Return (X, Y) of the center of cell containing provided text 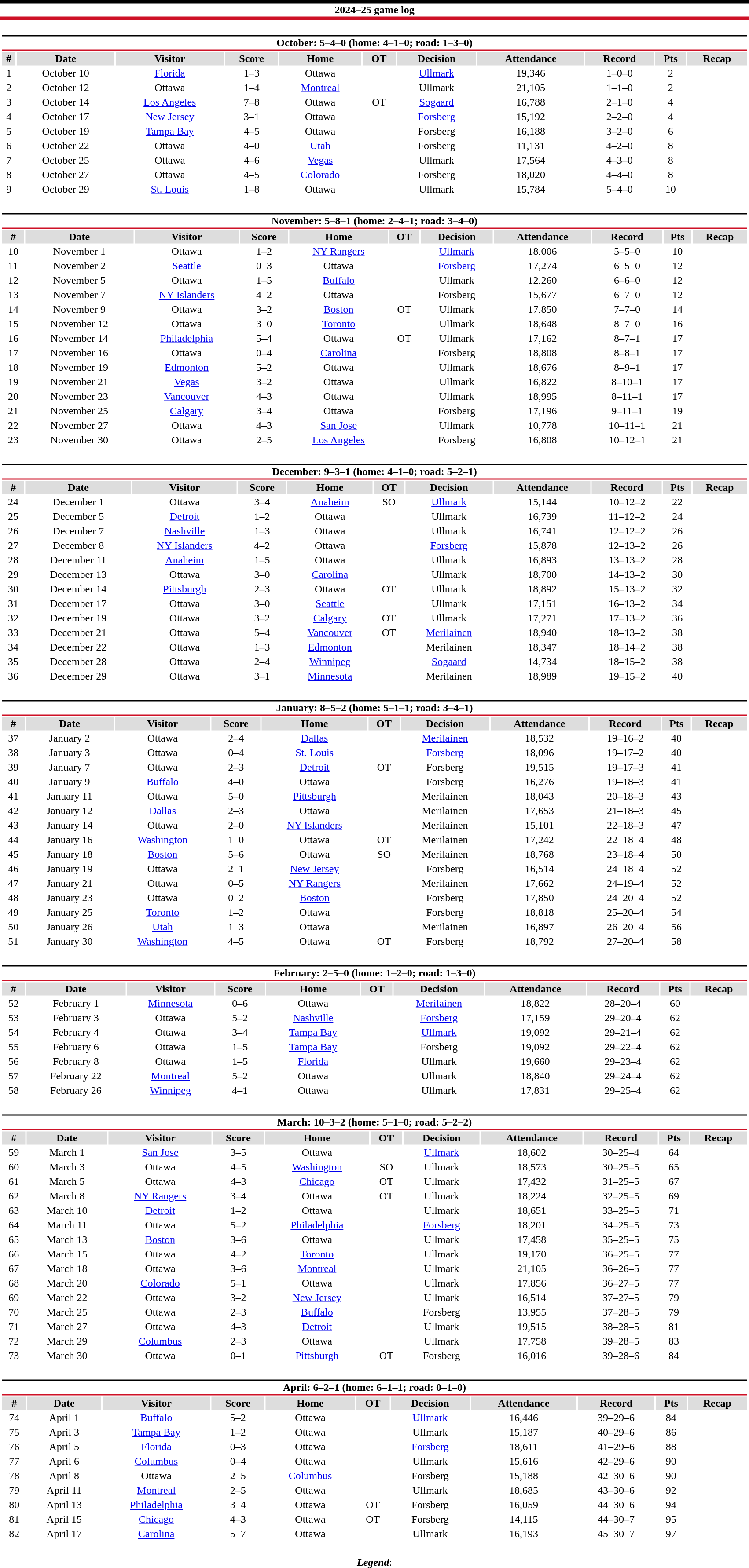
February: 2–5–0 (home: 1–2–0; road: 1–3–0) (374, 973)
April 6 (64, 1462)
October 17 (66, 117)
December 17 (78, 604)
18,768 (540, 855)
88 (671, 1447)
22–18–4 (625, 840)
16,739 (542, 517)
13 (13, 295)
April 11 (64, 1491)
November 16 (79, 353)
39–28–5 (620, 1341)
18,651 (532, 1211)
11 (13, 266)
36–26–5 (620, 1269)
24–18–4 (625, 869)
January 18 (70, 855)
April 15 (64, 1520)
41–29–6 (616, 1447)
19,170 (532, 1254)
24–20–4 (625, 898)
94 (671, 1505)
April 5 (64, 1447)
16,893 (542, 560)
36–25–5 (620, 1254)
23–18–4 (625, 855)
October 29 (66, 190)
March 15 (67, 1254)
November 21 (79, 382)
2–2–0 (620, 117)
18,602 (532, 1153)
11–12–2 (627, 517)
18,224 (532, 1196)
31 (13, 604)
November 1 (79, 251)
36–27–5 (620, 1283)
19–16–2 (625, 738)
44–30–6 (616, 1505)
17,662 (540, 884)
November 25 (79, 411)
7–8 (252, 102)
October 27 (66, 175)
1 (9, 73)
March 10 (67, 1211)
December: 9–3–1 (home: 4–1–0; road: 5–2–1) (374, 471)
51 (13, 942)
18,940 (542, 633)
17,564 (531, 161)
12,260 (543, 280)
February 6 (76, 1047)
February 1 (76, 1003)
18,995 (543, 396)
17,653 (540, 811)
November 19 (79, 367)
18,808 (543, 353)
18,818 (540, 913)
19–17–3 (625, 768)
39 (13, 768)
February 4 (76, 1032)
55 (13, 1047)
March 1 (67, 1153)
74 (14, 1418)
14,115 (524, 1520)
20–18–3 (625, 797)
39–29–6 (616, 1418)
19,346 (531, 73)
January 2 (70, 738)
78 (14, 1476)
April: 6–2–1 (home: 6–1–1; road: 0–1–0) (374, 1387)
33–25–5 (620, 1211)
March 3 (67, 1167)
March 30 (67, 1356)
1–1–0 (620, 88)
18,892 (542, 589)
45–30–7 (616, 1534)
10–12–1 (627, 440)
33 (13, 633)
8–9–1 (627, 367)
9 (9, 190)
57 (13, 1076)
17,458 (532, 1240)
0–5 (236, 884)
8–10–1 (627, 382)
37 (13, 738)
12–13–2 (627, 546)
16–13–2 (627, 604)
18,347 (542, 647)
17,274 (543, 266)
4–2–0 (620, 146)
April 3 (64, 1433)
3–2–0 (620, 132)
44–30–7 (616, 1520)
66 (14, 1254)
December 28 (78, 662)
25–20–4 (625, 913)
1–8 (252, 190)
November 7 (79, 295)
15,616 (524, 1462)
15,878 (542, 546)
October 19 (66, 132)
7 (9, 161)
2–1 (236, 869)
31–25–5 (620, 1182)
December 29 (78, 676)
13–13–2 (627, 560)
15,192 (531, 117)
17,856 (532, 1283)
1–0–0 (620, 73)
March 8 (67, 1196)
70 (14, 1312)
November 27 (79, 425)
16,897 (540, 927)
February 22 (76, 1076)
December 14 (78, 589)
27–20–4 (625, 942)
18–15–2 (627, 662)
35 (13, 662)
12–12–2 (627, 531)
17,432 (532, 1182)
18–14–2 (627, 647)
15,188 (524, 1476)
November 14 (79, 338)
18,700 (542, 575)
December 7 (78, 531)
November 12 (79, 324)
29–25–4 (623, 1090)
5 (9, 132)
18,676 (543, 367)
38–28–5 (620, 1327)
26–20–4 (625, 927)
49 (13, 913)
1–4 (252, 88)
15,144 (542, 502)
December 1 (78, 502)
March 5 (67, 1182)
18,020 (531, 175)
63 (14, 1211)
January 30 (70, 942)
35–25–5 (620, 1240)
82 (14, 1534)
16,788 (531, 102)
21–18–3 (625, 811)
18,648 (543, 324)
86 (671, 1433)
November 5 (79, 280)
15,187 (524, 1433)
42–30–6 (616, 1476)
29 (13, 575)
34–25–5 (620, 1225)
18 (13, 367)
29–22–4 (623, 1047)
8–7–0 (627, 324)
18,006 (543, 251)
27 (13, 546)
April 17 (64, 1534)
15–13–2 (627, 589)
30–25–4 (620, 1153)
29–23–4 (623, 1061)
December 19 (78, 618)
January 9 (70, 782)
November 30 (79, 440)
18,573 (532, 1167)
15,784 (531, 190)
18–13–2 (627, 633)
22–18–3 (625, 826)
April 8 (64, 1476)
7–7–0 (627, 309)
10–12–2 (627, 502)
October 25 (66, 161)
61 (14, 1182)
December 11 (78, 560)
18,201 (532, 1225)
1–0 (236, 840)
3–5 (239, 1153)
44 (13, 840)
5–6 (236, 855)
40–29–6 (616, 1433)
10–11–1 (627, 425)
December 13 (78, 575)
October 22 (66, 146)
October 12 (66, 88)
April 1 (64, 1418)
23 (13, 440)
6–5–0 (627, 266)
March 20 (67, 1283)
2–1–0 (620, 102)
19–15–2 (627, 676)
13,955 (532, 1312)
68 (14, 1283)
80 (14, 1505)
28–20–4 (623, 1003)
53 (13, 1018)
March 18 (67, 1269)
April 13 (64, 1505)
17,831 (535, 1090)
5–5–0 (627, 251)
January 26 (70, 927)
29–20–4 (623, 1018)
30–25–5 (620, 1167)
5–1 (239, 1283)
16,188 (531, 132)
January 12 (70, 811)
59 (14, 1153)
16,808 (543, 440)
17,196 (543, 411)
March 11 (67, 1225)
39–28–6 (620, 1356)
February 26 (76, 1090)
83 (673, 1341)
5–0 (236, 797)
November 9 (79, 309)
18,822 (535, 1003)
16,276 (540, 782)
4–3–0 (620, 161)
October: 5–4–0 (home: 4–1–0; road: 1–3–0) (374, 43)
January 23 (70, 898)
16,741 (542, 531)
March 25 (67, 1312)
January 19 (70, 869)
4–6 (252, 161)
42–29–6 (616, 1462)
95 (671, 1520)
18,792 (540, 942)
43–30–6 (616, 1491)
January: 8–5–2 (home: 5–1–1; road: 3–4–1) (374, 708)
November: 5–8–1 (home: 2–4–1; road: 3–4–0) (374, 221)
37–28–5 (620, 1312)
December 8 (78, 546)
December 21 (78, 633)
3 (9, 102)
16,016 (532, 1356)
8–7–1 (627, 338)
24–19–4 (625, 884)
17,159 (535, 1018)
19–18–3 (625, 782)
25 (13, 517)
76 (14, 1447)
9–11–1 (627, 411)
0–1 (239, 1356)
5–4–0 (620, 190)
29–24–4 (623, 1076)
15,677 (543, 295)
March 13 (67, 1240)
20 (13, 396)
17,162 (543, 338)
January 16 (70, 840)
March: 10–3–2 (home: 5–1–0; road: 5–2–2) (374, 1122)
January 11 (70, 797)
6–7–0 (627, 295)
29–21–4 (623, 1032)
October 14 (66, 102)
15,101 (540, 826)
19,660 (535, 1061)
15 (13, 324)
December 22 (78, 647)
18,685 (524, 1491)
November 23 (79, 396)
November 2 (79, 266)
16,822 (543, 382)
10,778 (543, 425)
14,734 (542, 662)
March 29 (67, 1341)
October 10 (66, 73)
18,989 (542, 676)
17,151 (542, 604)
February 3 (76, 1018)
17,242 (540, 840)
February 8 (76, 1061)
18,096 (540, 753)
97 (671, 1534)
37–27–5 (620, 1298)
6–6–0 (627, 280)
18,043 (540, 797)
18,532 (540, 738)
11,131 (531, 146)
March 27 (67, 1327)
16,446 (524, 1418)
18,840 (535, 1076)
17,758 (532, 1341)
4–4–0 (620, 175)
4–1 (240, 1090)
46 (13, 869)
18,611 (524, 1447)
January 3 (70, 753)
17,271 (542, 618)
0–2 (236, 898)
8–8–1 (627, 353)
32–25–5 (620, 1196)
42 (13, 811)
0–6 (240, 1003)
17–13–2 (627, 618)
December 5 (78, 517)
January 7 (70, 768)
14–13–2 (627, 575)
2–0 (236, 826)
8–11–1 (627, 396)
March 22 (67, 1298)
19–17–2 (625, 753)
2024–25 game log (374, 10)
January 21 (70, 884)
5–7 (238, 1534)
72 (14, 1341)
16,059 (524, 1505)
16,193 (524, 1534)
92 (671, 1491)
January 14 (70, 826)
January 25 (70, 913)
